Extract the (x, y) coordinate from the center of the cell holding the provided text.  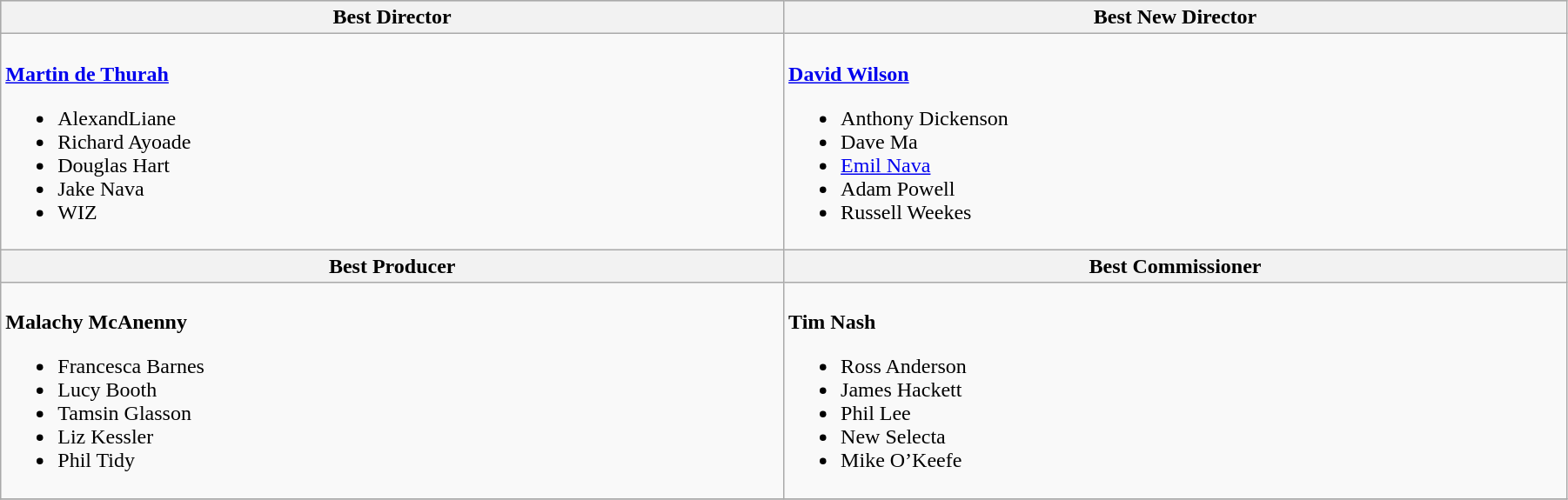
Best Producer (392, 266)
Best Commissioner (1176, 266)
David WilsonAnthony DickensonDave MaEmil NavaAdam PowellRussell Weekes (1176, 142)
Best New Director (1176, 17)
Malachy McAnennyFrancesca BarnesLucy BoothTamsin GlassonLiz KesslerPhil Tidy (392, 390)
Martin de ThurahAlexandLianeRichard AyoadeDouglas HartJake NavaWIZ (392, 142)
Best Director (392, 17)
Tim NashRoss AndersonJames HackettPhil LeeNew SelectaMike O’Keefe (1176, 390)
